Scan for the cell matching the given text and deliver its [x, y] coordinate at center. 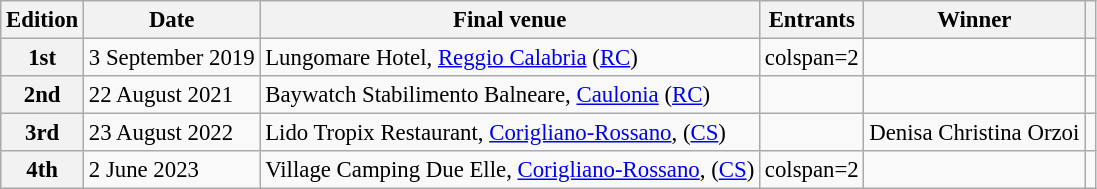
22 August 2021 [172, 95]
4th [42, 170]
2 June 2023 [172, 170]
Final venue [510, 20]
Village Camping Due Elle, Corigliano-Rossano, (CS) [510, 170]
1st [42, 58]
Winner [974, 20]
Lido Tropix Restaurant, Corigliano-Rossano, (CS) [510, 133]
2nd [42, 95]
Entrants [812, 20]
Denisa Christina Orzoi [974, 133]
3rd [42, 133]
Edition [42, 20]
23 August 2022 [172, 133]
Lungomare Hotel, Reggio Calabria (RC) [510, 58]
Date [172, 20]
3 September 2019 [172, 58]
Baywatch Stabilimento Balneare, Caulonia (RC) [510, 95]
